Extract the [x, y] coordinate from the center of the cell holding the provided text.  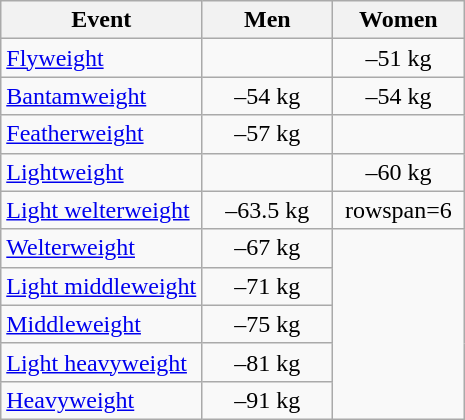
Middleweight [102, 324]
Bantamweight [102, 96]
Lightweight [102, 172]
Light welterweight [102, 210]
Women [398, 20]
Featherweight [102, 134]
–71 kg [268, 286]
Heavyweight [102, 400]
–91 kg [268, 400]
–51 kg [398, 58]
–60 kg [398, 172]
Event [102, 20]
Light middleweight [102, 286]
–81 kg [268, 362]
Light heavyweight [102, 362]
Flyweight [102, 58]
–63.5 kg [268, 210]
rowspan=6 [398, 210]
–75 kg [268, 324]
Men [268, 20]
–67 kg [268, 248]
Welterweight [102, 248]
–57 kg [268, 134]
